Locate the cell with the specified text and output its (x, y) center coordinate. 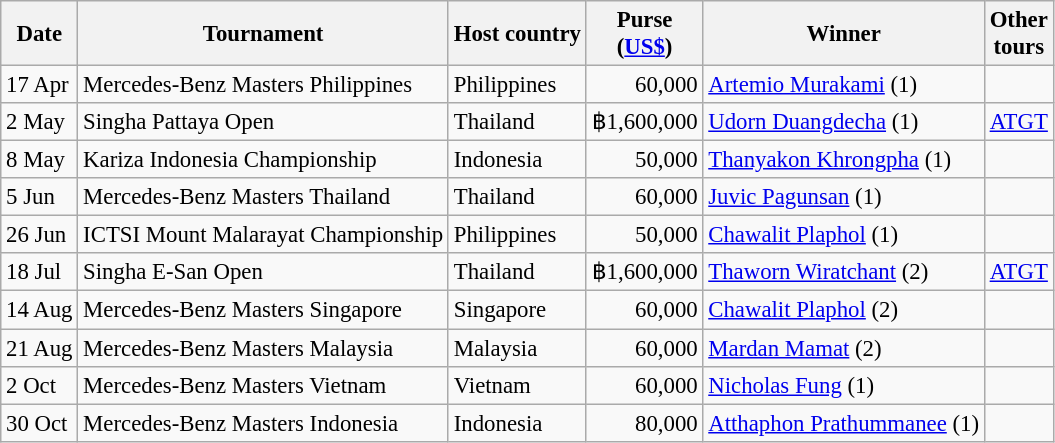
Malaysia (517, 348)
80,000 (644, 423)
Othertours (1018, 34)
26 Jun (40, 235)
Juvic Pagunsan (1) (844, 197)
Purse(US$) (644, 34)
Nicholas Fung (1) (844, 385)
Mercedes-Benz Masters Thailand (264, 197)
Singapore (517, 310)
Thaworn Wiratchant (2) (844, 273)
2 May (40, 122)
Udorn Duangdecha (1) (844, 122)
Mercedes-Benz Masters Singapore (264, 310)
Mercedes-Benz Masters Indonesia (264, 423)
Tournament (264, 34)
Thanyakon Khrongpha (1) (844, 160)
18 Jul (40, 273)
2 Oct (40, 385)
Artemio Murakami (1) (844, 85)
30 Oct (40, 423)
5 Jun (40, 197)
21 Aug (40, 348)
Mercedes-Benz Masters Vietnam (264, 385)
17 Apr (40, 85)
Singha E-San Open (264, 273)
8 May (40, 160)
Singha Pattaya Open (264, 122)
ICTSI Mount Malarayat Championship (264, 235)
Mercedes-Benz Masters Philippines (264, 85)
Kariza Indonesia Championship (264, 160)
14 Aug (40, 310)
Date (40, 34)
Chawalit Plaphol (2) (844, 310)
Host country (517, 34)
Mardan Mamat (2) (844, 348)
Atthaphon Prathummanee (1) (844, 423)
Mercedes-Benz Masters Malaysia (264, 348)
Chawalit Plaphol (1) (844, 235)
Vietnam (517, 385)
Winner (844, 34)
